Return the [X, Y] coordinate for the center point of the cell that contains the specified text.  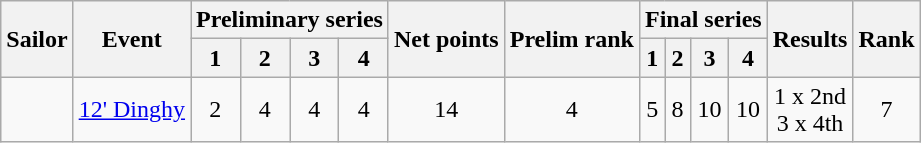
14 [446, 110]
7 [886, 110]
Sailor [37, 39]
Results [810, 39]
Final series [703, 20]
1 x 2nd 3 x 4th [810, 110]
Event [132, 39]
Net points [446, 39]
8 [678, 110]
5 [652, 110]
12' Dinghy [132, 110]
Prelim rank [572, 39]
Rank [886, 39]
Preliminary series [290, 20]
